Output the [X, Y] coordinate of the center of the cell containing the given text.  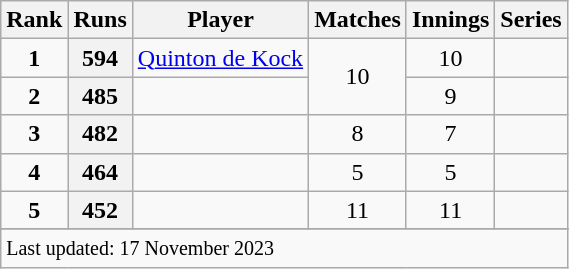
485 [100, 96]
9 [450, 96]
8 [358, 134]
594 [100, 58]
Matches [358, 20]
Runs [100, 20]
452 [100, 210]
Player [220, 20]
7 [450, 134]
Rank [34, 20]
464 [100, 172]
Quinton de Kock [220, 58]
Innings [450, 20]
Last updated: 17 November 2023 [284, 248]
482 [100, 134]
2 [34, 96]
4 [34, 172]
Series [531, 20]
1 [34, 58]
3 [34, 134]
